Pinpoint the cell where the given text exists, returning its (x, y) midpoint coordinate. 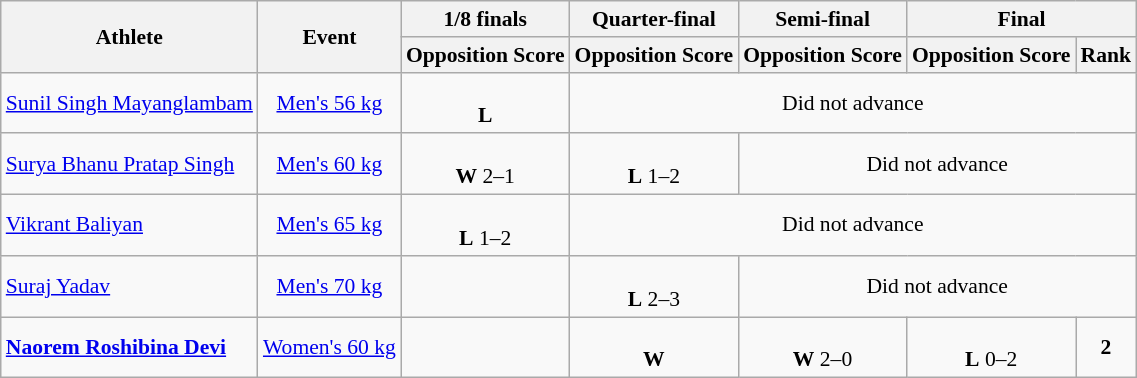
Men's 60 kg (330, 164)
Event (330, 36)
L 2–3 (654, 286)
Rank (1106, 55)
2 (1106, 348)
Final (1022, 19)
W 2–1 (486, 164)
Naorem Roshibina Devi (130, 348)
Men's 56 kg (330, 102)
Men's 65 kg (330, 226)
Surya Bhanu Pratap Singh (130, 164)
L 0–2 (992, 348)
W 2–0 (822, 348)
Semi-final (822, 19)
Men's 70 kg (330, 286)
Women's 60 kg (330, 348)
Suraj Yadav (130, 286)
Quarter-final (654, 19)
1/8 finals (486, 19)
Athlete (130, 36)
Vikrant Baliyan (130, 226)
Sunil Singh Mayanglambam (130, 102)
W (654, 348)
L (486, 102)
